Pinpoint the cell where the given text exists, returning its (x, y) midpoint coordinate. 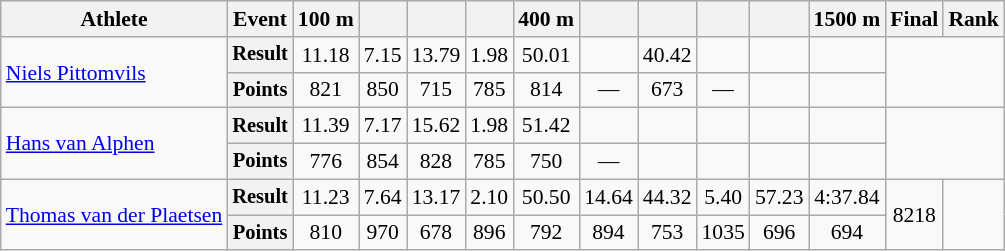
814 (546, 90)
792 (546, 233)
854 (383, 162)
821 (326, 90)
40.42 (668, 55)
776 (326, 162)
13.17 (436, 197)
850 (383, 90)
15.62 (436, 126)
44.32 (668, 197)
100 m (326, 19)
678 (436, 233)
Rank (974, 19)
50.01 (546, 55)
1035 (724, 233)
828 (436, 162)
715 (436, 90)
51.42 (546, 126)
Hans van Alphen (114, 144)
970 (383, 233)
11.23 (326, 197)
7.17 (383, 126)
Niels Pittomvils (114, 72)
694 (848, 233)
57.23 (780, 197)
14.64 (608, 197)
50.50 (546, 197)
673 (668, 90)
696 (780, 233)
1500 m (848, 19)
2.10 (489, 197)
Event (260, 19)
Thomas van der Plaetsen (114, 214)
750 (546, 162)
Final (914, 19)
11.18 (326, 55)
400 m (546, 19)
896 (489, 233)
4:37.84 (848, 197)
810 (326, 233)
7.64 (383, 197)
11.39 (326, 126)
13.79 (436, 55)
753 (668, 233)
894 (608, 233)
7.15 (383, 55)
Athlete (114, 19)
5.40 (724, 197)
8218 (914, 214)
